Determine the [x, y] coordinate at the center of the cell enclosing the given text.  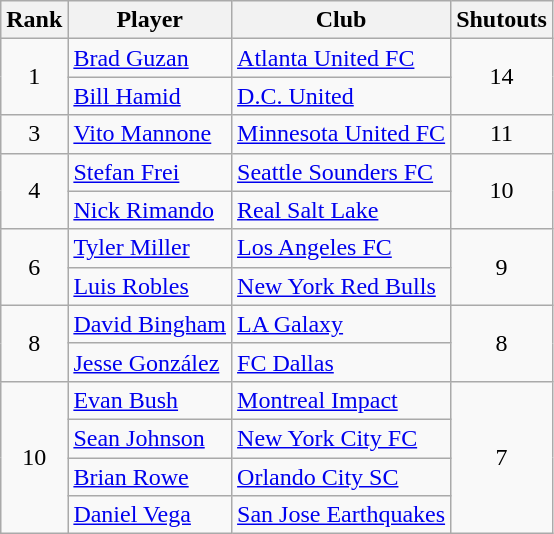
6 [34, 267]
Player [150, 20]
9 [502, 267]
Brad Guzan [150, 58]
D.C. United [342, 96]
1 [34, 77]
Nick Rimando [150, 210]
San Jose Earthquakes [342, 515]
Evan Bush [150, 400]
Shutouts [502, 20]
Daniel Vega [150, 515]
David Bingham [150, 324]
Atlanta United FC [342, 58]
New York City FC [342, 438]
Minnesota United FC [342, 134]
Tyler Miller [150, 248]
Sean Johnson [150, 438]
New York Red Bulls [342, 286]
Seattle Sounders FC [342, 172]
7 [502, 457]
Stefan Frei [150, 172]
Jesse González [150, 362]
Luis Robles [150, 286]
Orlando City SC [342, 477]
Bill Hamid [150, 96]
3 [34, 134]
Montreal Impact [342, 400]
4 [34, 191]
FC Dallas [342, 362]
Club [342, 20]
Real Salt Lake [342, 210]
14 [502, 77]
Vito Mannone [150, 134]
LA Galaxy [342, 324]
Rank [34, 20]
11 [502, 134]
Brian Rowe [150, 477]
Los Angeles FC [342, 248]
